Provide the (x, y) coordinate of the cell's center where the given text is located.  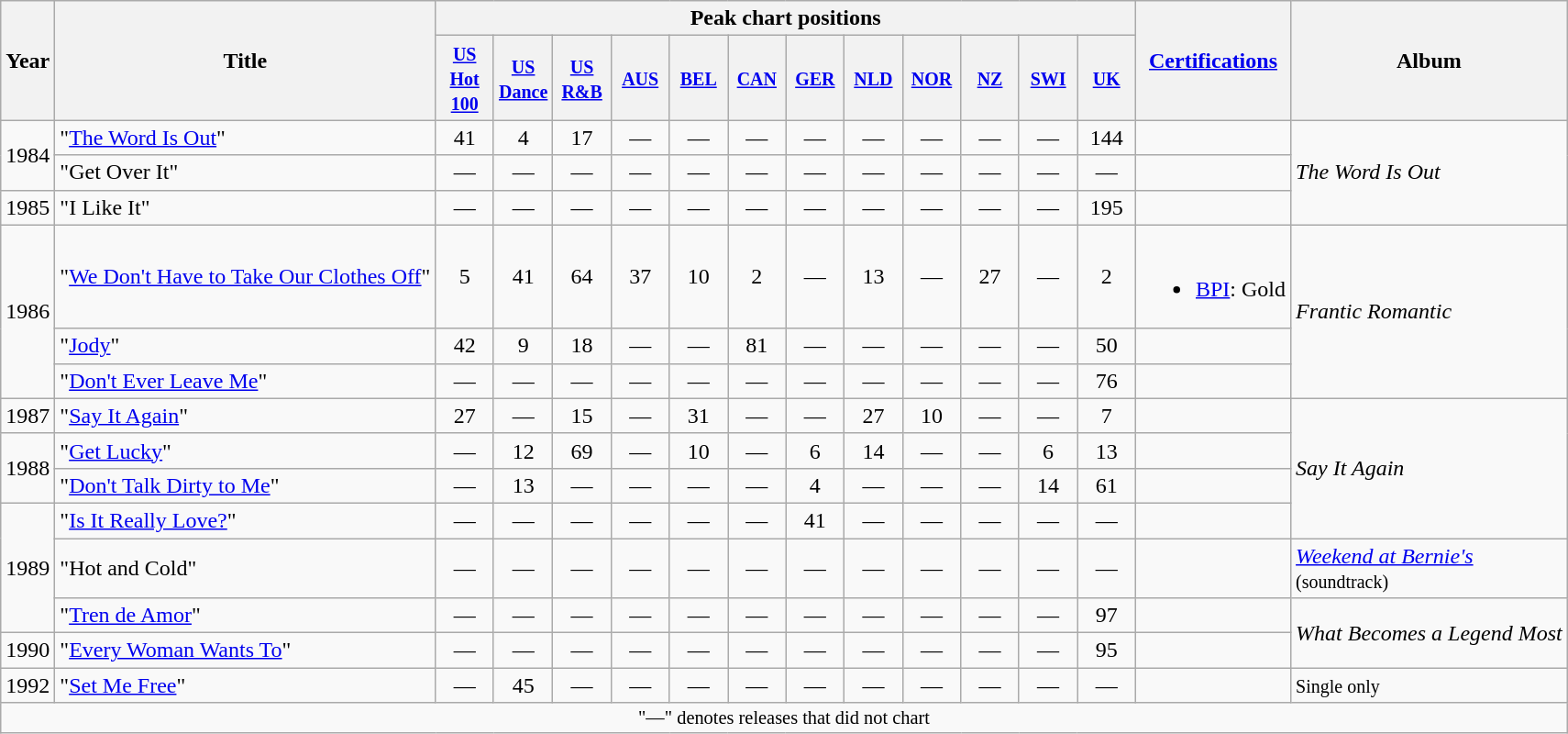
CAN (757, 78)
"We Don't Have to Take Our Clothes Off" (246, 277)
BEL (699, 78)
1985 (28, 207)
1988 (28, 468)
UK (1107, 78)
"Get Lucky" (246, 450)
"Is It Really Love?" (246, 520)
"Tren de Amor" (246, 616)
9 (523, 346)
"Say It Again" (246, 416)
61 (1107, 485)
NZ (990, 78)
15 (582, 416)
1987 (28, 416)
NLD (874, 78)
1986 (28, 312)
95 (1107, 651)
12 (523, 450)
Title (246, 61)
US R&B (582, 78)
AUS (640, 78)
"—" denotes releases that did not chart (784, 718)
31 (699, 416)
Peak chart positions (786, 18)
81 (757, 346)
"Set Me Free" (246, 685)
18 (582, 346)
17 (582, 138)
BPI: Gold (1212, 277)
37 (640, 277)
"Get Over It" (246, 172)
"Jody" (246, 346)
Say It Again (1430, 468)
42 (465, 346)
NOR (932, 78)
US Hot 100 (465, 78)
US Dance (523, 78)
The Word Is Out (1430, 172)
"Don't Ever Leave Me" (246, 381)
Certifications (1212, 61)
97 (1107, 616)
1984 (28, 155)
"I Like It" (246, 207)
Single only (1430, 685)
"Hot and Cold" (246, 567)
5 (465, 277)
45 (523, 685)
195 (1107, 207)
7 (1107, 416)
"The Word Is Out" (246, 138)
Album (1430, 61)
Weekend at Bernie's(soundtrack) (1430, 567)
1992 (28, 685)
76 (1107, 381)
64 (582, 277)
"Don't Talk Dirty to Me" (246, 485)
Frantic Romantic (1430, 312)
What Becomes a Legend Most (1430, 633)
1989 (28, 567)
Year (28, 61)
1990 (28, 651)
69 (582, 450)
"Every Woman Wants To" (246, 651)
SWI (1048, 78)
50 (1107, 346)
144 (1107, 138)
GER (815, 78)
